Extract the (X, Y) coordinate from the center of the cell holding the provided text.  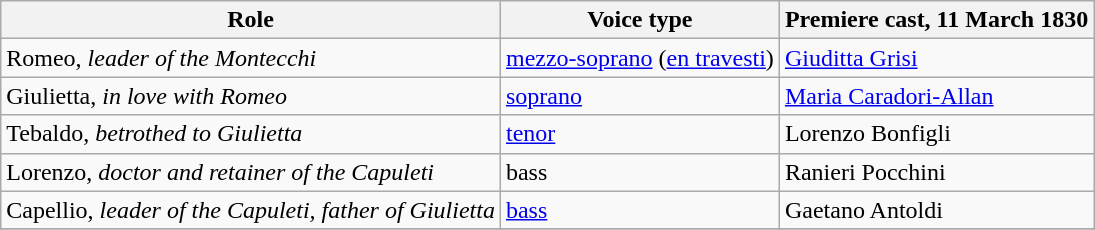
Giuditta Grisi (936, 58)
Premiere cast, 11 March 1830 (936, 20)
Lorenzo, doctor and retainer of the Capuleti (251, 172)
Maria Caradori-Allan (936, 96)
Capellio, leader of the Capuleti, father of Giulietta (251, 210)
Lorenzo Bonfigli (936, 134)
tenor (640, 134)
Giulietta, in love with Romeo (251, 96)
Role (251, 20)
Gaetano Antoldi (936, 210)
Ranieri Pocchini (936, 172)
mezzo-soprano (en travesti) (640, 58)
Voice type (640, 20)
Tebaldo, betrothed to Giulietta (251, 134)
Romeo, leader of the Montecchi (251, 58)
soprano (640, 96)
